From the cell containing the given text, extract its center point as (x, y) coordinate. 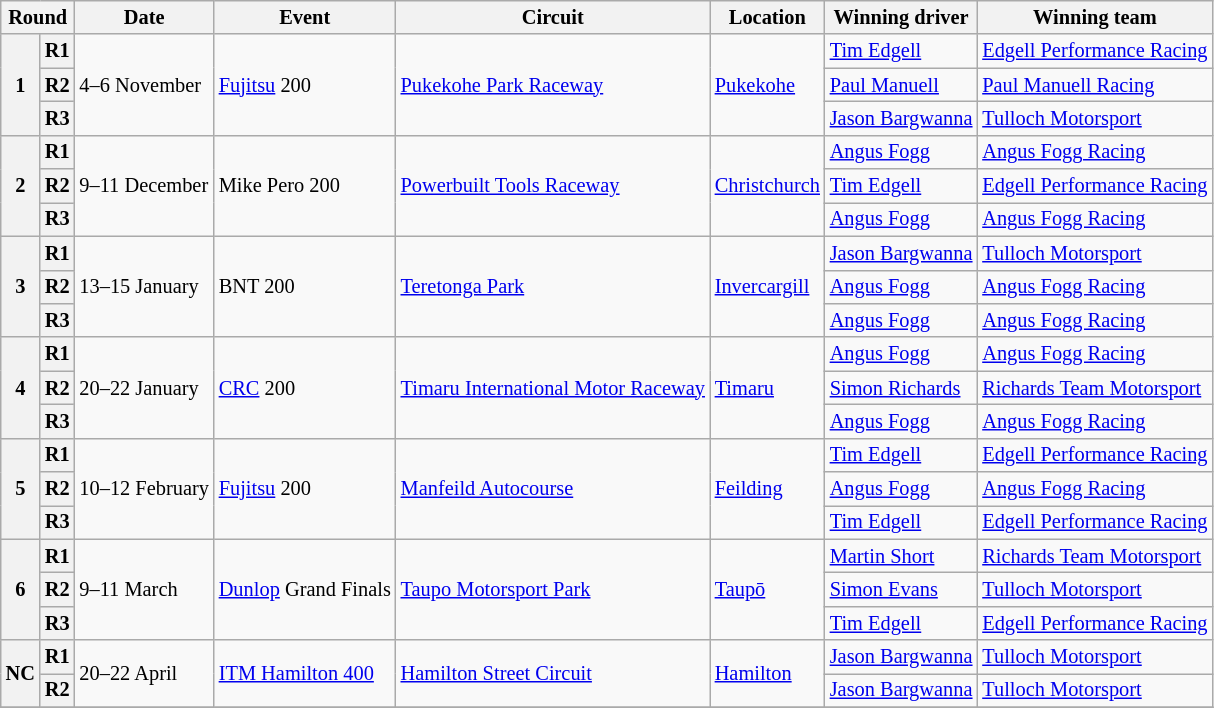
4–6 November (144, 84)
9–11 March (144, 590)
NC (20, 674)
Martin Short (902, 556)
4 (20, 388)
Powerbuilt Tools Raceway (553, 186)
Teretonga Park (553, 286)
5 (20, 488)
9–11 December (144, 186)
2 (20, 186)
Hamilton (768, 674)
Pukekohe Park Raceway (553, 84)
BNT 200 (305, 286)
Simon Richards (902, 388)
Invercargill (768, 286)
Circuit (553, 17)
Taupo Motorsport Park (553, 590)
Feilding (768, 488)
Event (305, 17)
Simon Evans (902, 589)
Location (768, 17)
3 (20, 286)
Pukekohe (768, 84)
Winning driver (902, 17)
20–22 January (144, 388)
Christchurch (768, 186)
CRC 200 (305, 388)
Taupō (768, 590)
Mike Pero 200 (305, 186)
Dunlop Grand Finals (305, 590)
1 (20, 84)
Timaru (768, 388)
Paul Manuell (902, 85)
Date (144, 17)
20–22 April (144, 674)
Timaru International Motor Raceway (553, 388)
Paul Manuell Racing (1094, 85)
10–12 February (144, 488)
Hamilton Street Circuit (553, 674)
6 (20, 590)
Manfeild Autocourse (553, 488)
ITM Hamilton 400 (305, 674)
Winning team (1094, 17)
13–15 January (144, 286)
Round (38, 17)
